Output the [X, Y] coordinate of the center of the cell containing the given text.  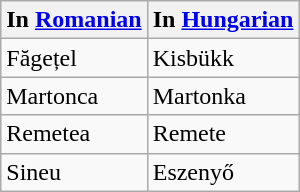
Martonca [74, 96]
Făgețel [74, 58]
Kisbükk [223, 58]
Martonka [223, 96]
In Hungarian [223, 20]
Remete [223, 134]
Eszenyő [223, 172]
In Romanian [74, 20]
Remetea [74, 134]
Sineu [74, 172]
